Determine the (X, Y) coordinate at the center of the cell enclosing the given text.  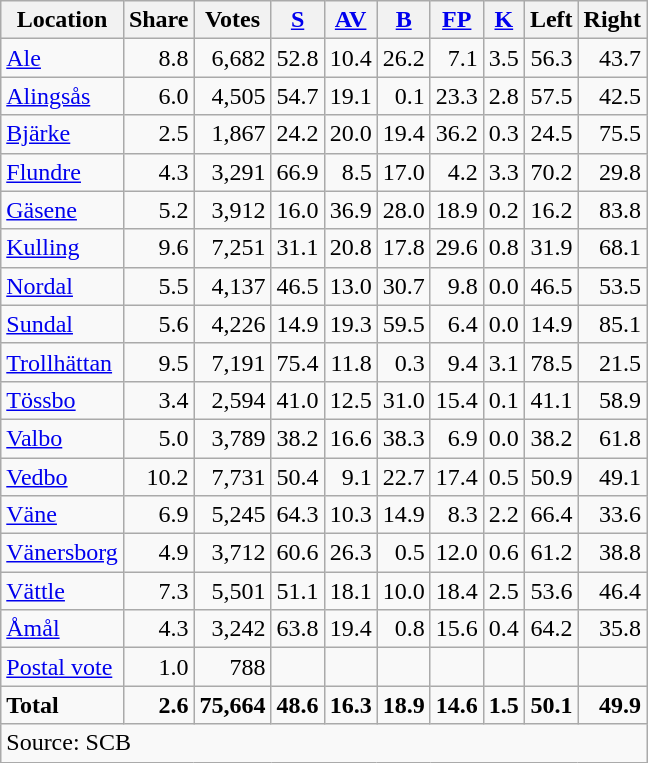
16.3 (350, 705)
15.6 (456, 629)
31.1 (298, 248)
50.4 (298, 477)
9.1 (350, 477)
17.4 (456, 477)
FP (456, 20)
31.0 (404, 400)
42.5 (612, 96)
10.0 (404, 591)
21.5 (612, 362)
43.7 (612, 58)
38.8 (612, 553)
Left (551, 20)
5.2 (158, 210)
Right (612, 20)
6.0 (158, 96)
51.1 (298, 591)
50.1 (551, 705)
Votes (232, 20)
5.5 (158, 286)
788 (232, 667)
29.6 (456, 248)
8.8 (158, 58)
6,682 (232, 58)
4,226 (232, 324)
Location (62, 20)
60.6 (298, 553)
Source: SCB (324, 743)
61.8 (612, 438)
Flundre (62, 172)
3,712 (232, 553)
Ale (62, 58)
Vedbo (62, 477)
4,137 (232, 286)
35.8 (612, 629)
5.6 (158, 324)
75.4 (298, 362)
29.8 (612, 172)
1,867 (232, 134)
3,291 (232, 172)
5,501 (232, 591)
11.8 (350, 362)
Bjärke (62, 134)
23.3 (456, 96)
12.0 (456, 553)
9.6 (158, 248)
3.3 (504, 172)
59.5 (404, 324)
18.4 (456, 591)
28.0 (404, 210)
K (504, 20)
66.4 (551, 515)
2.6 (158, 705)
36.9 (350, 210)
Åmål (62, 629)
20.0 (350, 134)
53.5 (612, 286)
8.5 (350, 172)
Alingsås (62, 96)
5.0 (158, 438)
Total (62, 705)
16.2 (551, 210)
Tössbo (62, 400)
8.3 (456, 515)
52.8 (298, 58)
4.9 (158, 553)
19.3 (350, 324)
S (298, 20)
7.3 (158, 591)
Share (158, 20)
Postal vote (62, 667)
41.0 (298, 400)
9.8 (456, 286)
16.6 (350, 438)
B (404, 20)
6.4 (456, 324)
10.4 (350, 58)
AV (350, 20)
Vättle (62, 591)
30.7 (404, 286)
14.6 (456, 705)
78.5 (551, 362)
5,245 (232, 515)
68.1 (612, 248)
3.4 (158, 400)
0.4 (504, 629)
12.5 (350, 400)
2.2 (504, 515)
Kulling (62, 248)
0.2 (504, 210)
15.4 (456, 400)
49.1 (612, 477)
83.8 (612, 210)
3,789 (232, 438)
19.1 (350, 96)
Vänersborg (62, 553)
16.0 (298, 210)
1.5 (504, 705)
64.2 (551, 629)
46.4 (612, 591)
1.0 (158, 667)
7,731 (232, 477)
20.8 (350, 248)
57.5 (551, 96)
4.2 (456, 172)
70.2 (551, 172)
Väne (62, 515)
2.8 (504, 96)
4,505 (232, 96)
31.9 (551, 248)
13.0 (350, 286)
2,594 (232, 400)
10.3 (350, 515)
54.7 (298, 96)
Gäsene (62, 210)
18.1 (350, 591)
3.1 (504, 362)
64.3 (298, 515)
Sundal (62, 324)
56.3 (551, 58)
38.3 (404, 438)
10.2 (158, 477)
26.3 (350, 553)
17.8 (404, 248)
0.6 (504, 553)
9.5 (158, 362)
41.1 (551, 400)
49.9 (612, 705)
53.6 (551, 591)
24.5 (551, 134)
3,242 (232, 629)
Valbo (62, 438)
75,664 (232, 705)
9.4 (456, 362)
36.2 (456, 134)
33.6 (612, 515)
58.9 (612, 400)
7,251 (232, 248)
7.1 (456, 58)
66.9 (298, 172)
50.9 (551, 477)
26.2 (404, 58)
Nordal (62, 286)
75.5 (612, 134)
48.6 (298, 705)
3.5 (504, 58)
24.2 (298, 134)
17.0 (404, 172)
7,191 (232, 362)
61.2 (551, 553)
Trollhättan (62, 362)
22.7 (404, 477)
3,912 (232, 210)
85.1 (612, 324)
63.8 (298, 629)
